Return the [x, y] coordinate for the center point of the cell that contains the specified text.  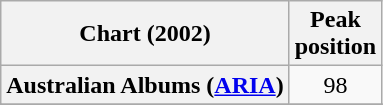
Chart (2002) [145, 34]
Peakposition [335, 34]
Australian Albums (ARIA) [145, 85]
98 [335, 85]
